Return the [x, y] coordinate for the center point of the cell that contains the specified text.  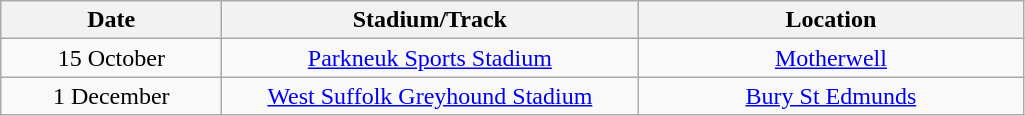
Parkneuk Sports Stadium [430, 58]
Motherwell [831, 58]
15 October [112, 58]
1 December [112, 96]
Stadium/Track [430, 20]
Location [831, 20]
West Suffolk Greyhound Stadium [430, 96]
Date [112, 20]
Bury St Edmunds [831, 96]
